Provide the [x, y] coordinate of the cell's center where the given text is located.  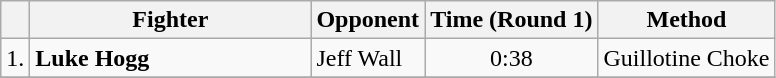
Time (Round 1) [512, 20]
Method [686, 20]
Guillotine Choke [686, 58]
Luke Hogg [170, 58]
1. [16, 58]
0:38 [512, 58]
Opponent [368, 20]
Jeff Wall [368, 58]
Fighter [170, 20]
